Capture the cell that displays the provided text and extract its [x, y] central coordinate. 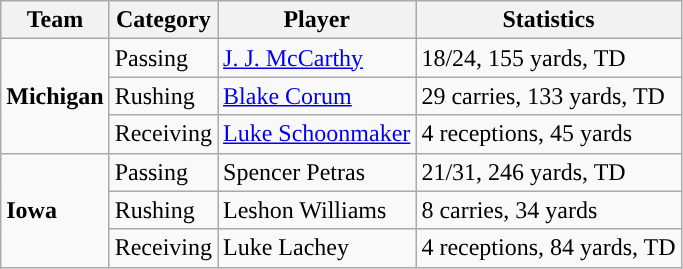
Category [163, 20]
21/31, 246 yards, TD [548, 172]
Leshon Williams [317, 210]
4 receptions, 45 yards [548, 134]
Player [317, 20]
Spencer Petras [317, 172]
18/24, 155 yards, TD [548, 58]
4 receptions, 84 yards, TD [548, 248]
Statistics [548, 20]
29 carries, 133 yards, TD [548, 96]
Iowa [55, 210]
Blake Corum [317, 96]
Team [55, 20]
Michigan [55, 96]
Luke Lachey [317, 248]
Luke Schoonmaker [317, 134]
J. J. McCarthy [317, 58]
8 carries, 34 yards [548, 210]
